Locate the cell with the specified text and output its [x, y] center coordinate. 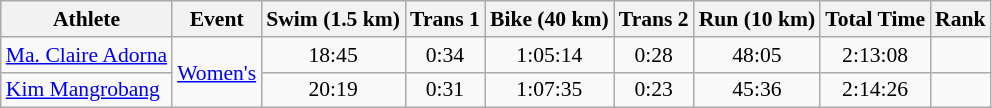
Bike (40 km) [550, 19]
Women's [216, 72]
18:45 [333, 55]
Swim (1.5 km) [333, 19]
Trans 2 [654, 19]
Trans 1 [445, 19]
Total Time [875, 19]
1:05:14 [550, 55]
Kim Mangrobang [86, 90]
2:14:26 [875, 90]
Ma. Claire Adorna [86, 55]
0:28 [654, 55]
0:34 [445, 55]
0:23 [654, 90]
Rank [960, 19]
20:19 [333, 90]
45:36 [757, 90]
1:07:35 [550, 90]
0:31 [445, 90]
Athlete [86, 19]
Event [216, 19]
2:13:08 [875, 55]
48:05 [757, 55]
Run (10 km) [757, 19]
